Scan for the cell matching the given text and deliver its [X, Y] coordinate at center. 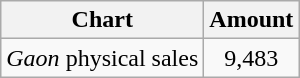
Gaon physical sales [102, 58]
Amount [252, 20]
Chart [102, 20]
9,483 [252, 58]
